Pinpoint the cell where the given text exists, returning its (x, y) midpoint coordinate. 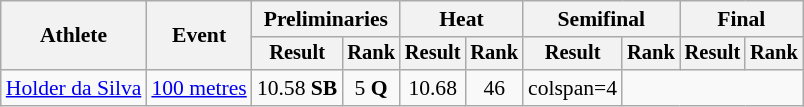
colspan=4 (572, 88)
100 metres (198, 88)
Holder da Silva (74, 88)
Athlete (74, 36)
46 (494, 88)
5 Q (371, 88)
Final (742, 19)
Event (198, 36)
Heat (462, 19)
Semifinal (602, 19)
Preliminaries (326, 19)
10.68 (433, 88)
10.58 SB (298, 88)
